Find where the given text appears and provide that cell's center as [x, y] coordinate. 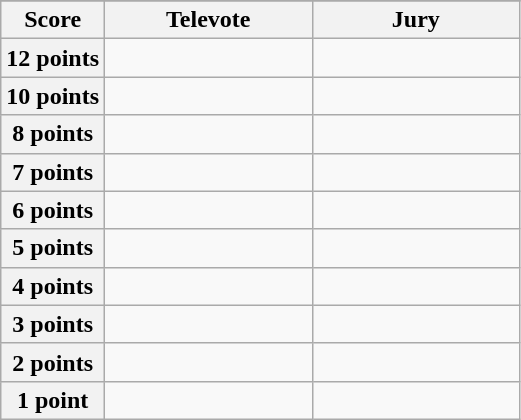
2 points [53, 362]
8 points [53, 134]
12 points [53, 58]
7 points [53, 172]
Jury [416, 20]
5 points [53, 248]
Televote [209, 20]
10 points [53, 96]
3 points [53, 324]
Score [53, 20]
6 points [53, 210]
1 point [53, 400]
4 points [53, 286]
